Capture the cell that displays the provided text and extract its [X, Y] central coordinate. 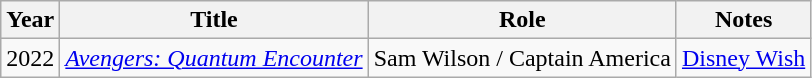
Notes [743, 20]
2022 [30, 58]
Avengers: Quantum Encounter [214, 58]
Year [30, 20]
Role [522, 20]
Sam Wilson / Captain America [522, 58]
Title [214, 20]
Disney Wish [743, 58]
